Output the [X, Y] coordinate of the center of the cell containing the given text.  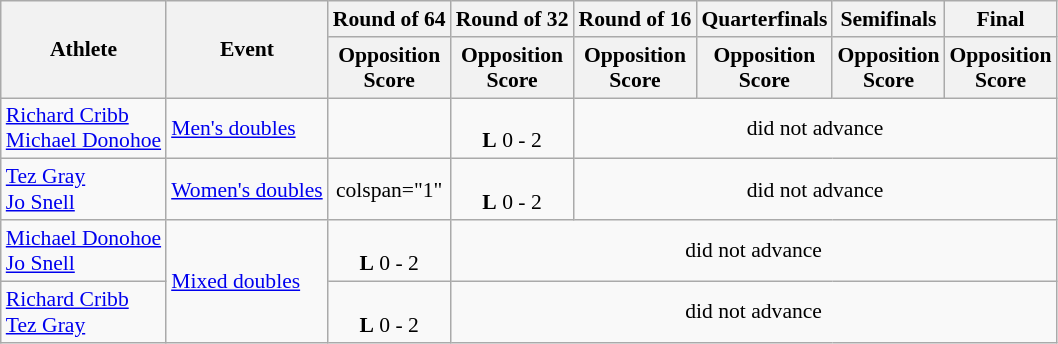
Final [1001, 19]
Round of 16 [634, 19]
Tez Gray Jo Snell [84, 190]
colspan="1" [390, 190]
Quarterfinals [764, 19]
Women's doubles [247, 190]
Event [247, 50]
Richard Cribb Michael Donohoe [84, 128]
Semifinals [888, 19]
Richard Cribb Tez Gray [84, 312]
Round of 32 [512, 19]
Round of 64 [390, 19]
Michael Donohoe Jo Snell [84, 250]
Athlete [84, 50]
Men's doubles [247, 128]
Mixed doubles [247, 281]
